Pinpoint the cell where the given text exists, returning its [x, y] midpoint coordinate. 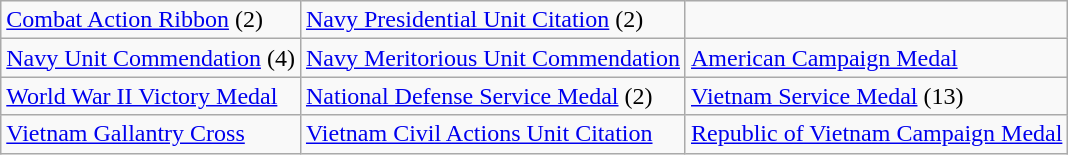
World War II Victory Medal [151, 96]
Vietnam Civil Actions Unit Citation [492, 134]
American Campaign Medal [876, 58]
Republic of Vietnam Campaign Medal [876, 134]
Navy Unit Commendation (4) [151, 58]
Vietnam Service Medal (13) [876, 96]
Vietnam Gallantry Cross [151, 134]
Navy Meritorious Unit Commendation [492, 58]
Combat Action Ribbon (2) [151, 20]
Navy Presidential Unit Citation (2) [492, 20]
National Defense Service Medal (2) [492, 96]
